Determine the [x, y] coordinate at the center of the cell enclosing the given text.  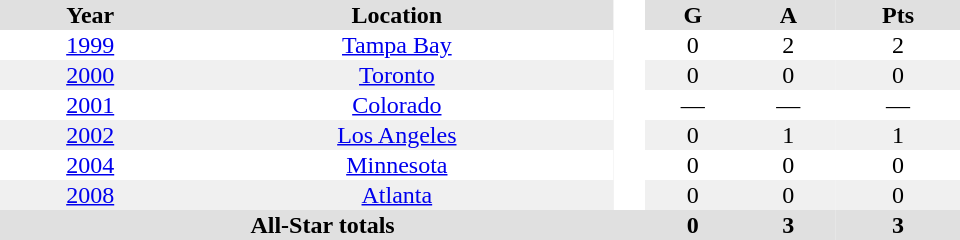
Los Angeles [396, 135]
Colorado [396, 105]
2008 [90, 195]
Location [396, 15]
1999 [90, 45]
2004 [90, 165]
2000 [90, 75]
Atlanta [396, 195]
Tampa Bay [396, 45]
A [789, 15]
Toronto [396, 75]
Minnesota [396, 165]
Year [90, 15]
2002 [90, 135]
Pts [898, 15]
All-Star totals [322, 225]
2001 [90, 105]
G [693, 15]
